Capture the cell that displays the provided text and extract its [X, Y] central coordinate. 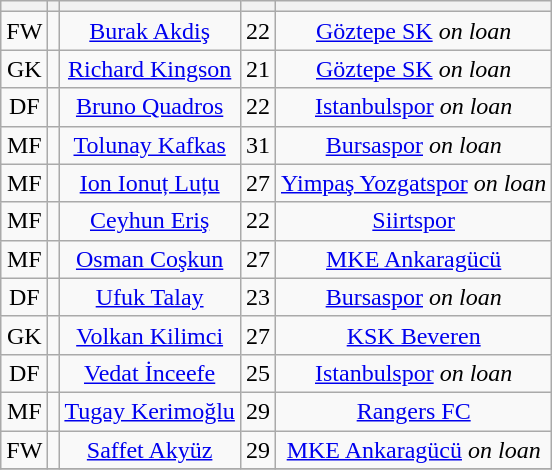
Yimpaş Yozgatspor on loan [413, 183]
25 [258, 373]
23 [258, 297]
Osman Coşkun [150, 259]
Saffet Akyüz [150, 449]
Vedat İnceefe [150, 373]
Rangers FC [413, 411]
Ceyhun Eriş [150, 221]
Tugay Kerimoğlu [150, 411]
Siirtspor [413, 221]
MKE Ankaragücü [413, 259]
Burak Akdiş [150, 31]
21 [258, 69]
Bruno Quadros [150, 107]
Volkan Kilimci [150, 335]
MKE Ankaragücü on loan [413, 449]
Ufuk Talay [150, 297]
Richard Kingson [150, 69]
KSK Beveren [413, 335]
Tolunay Kafkas [150, 145]
31 [258, 145]
Ion Ionuț Luțu [150, 183]
